For the text-containing cell, return its midpoint in [x, y] coordinate format. 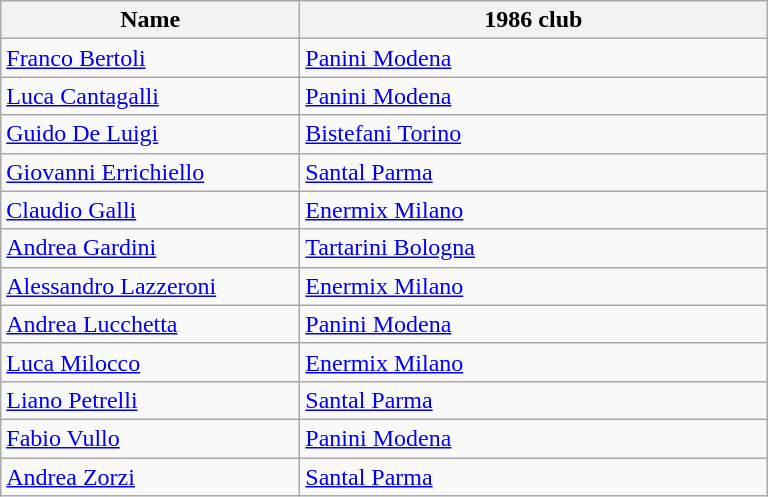
Andrea Zorzi [150, 477]
Name [150, 20]
Claudio Galli [150, 210]
Alessandro Lazzeroni [150, 286]
Luca Cantagalli [150, 96]
Andrea Lucchetta [150, 324]
Tartarini Bologna [534, 248]
Fabio Vullo [150, 438]
Giovanni Errichiello [150, 172]
Franco Bertoli [150, 58]
Luca Milocco [150, 362]
Bistefani Torino [534, 134]
1986 club [534, 20]
Guido De Luigi [150, 134]
Liano Petrelli [150, 400]
Andrea Gardini [150, 248]
